Capture the cell that displays the provided text and extract its (X, Y) central coordinate. 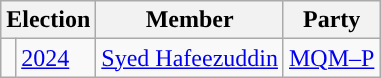
Member (190, 20)
Election (48, 20)
Party (331, 20)
Syed Hafeezuddin (190, 58)
2024 (56, 58)
MQM–P (331, 58)
